Provide the [x, y] coordinate of the cell's center where the given text is located.  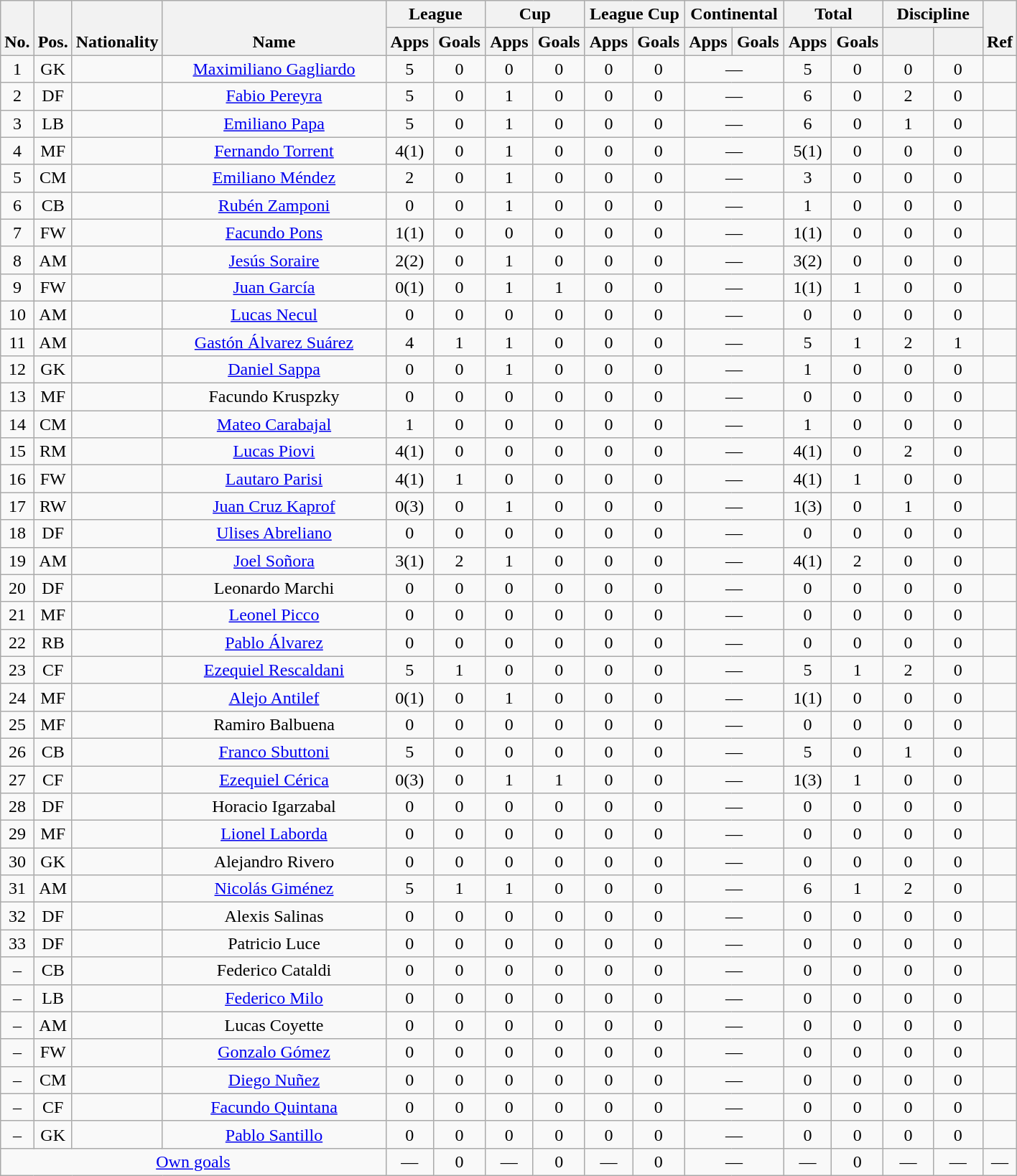
Diego Nuñez [274, 1080]
Discipline [934, 14]
Jesús Soraire [274, 260]
Gastón Álvarez Suárez [274, 342]
13 [17, 397]
25 [17, 724]
14 [17, 424]
Gonzalo Gómez [274, 1053]
Nicolás Giménez [274, 889]
28 [17, 807]
12 [17, 370]
Own goals [193, 1162]
Cup [536, 14]
Ref [1000, 28]
8 [17, 260]
Juan Cruz Kaprof [274, 506]
Ezequiel Cérica [274, 779]
11 [17, 342]
30 [17, 862]
Patricio Luce [274, 943]
23 [17, 670]
24 [17, 697]
2(2) [409, 260]
19 [17, 561]
Fabio Pereyra [274, 96]
League Cup [635, 14]
RM [53, 452]
5(1) [807, 151]
31 [17, 889]
Total [833, 14]
10 [17, 314]
Juan García [274, 287]
No. [17, 28]
Daniel Sappa [274, 370]
Rubén Zamponi [274, 205]
Maximiliano Gagliardo [274, 69]
18 [17, 533]
Alejandro Rivero [274, 862]
33 [17, 943]
29 [17, 834]
Facundo Pons [274, 233]
Pos. [53, 28]
32 [17, 916]
Leonardo Marchi [274, 588]
17 [17, 506]
Federico Milo [274, 998]
Alexis Salinas [274, 916]
Mateo Carabajal [274, 424]
RW [53, 506]
Name [274, 28]
Lucas Piovi [274, 452]
Ezequiel Rescaldani [274, 670]
Pablo Santillo [274, 1134]
Joel Soñora [274, 561]
3(1) [409, 561]
3(2) [807, 260]
Continental [734, 14]
Facundo Quintana [274, 1107]
Emiliano Papa [274, 123]
Lautaro Parisi [274, 479]
7 [17, 233]
Facundo Kruspzky [274, 397]
20 [17, 588]
Franco Sbuttoni [274, 752]
Lucas Necul [274, 314]
Ulises Abreliano [274, 533]
27 [17, 779]
Fernando Torrent [274, 151]
Lucas Coyette [274, 1025]
League [435, 14]
Ramiro Balbuena [274, 724]
Horacio Igarzabal [274, 807]
Leonel Picco [274, 615]
Lionel Laborda [274, 834]
21 [17, 615]
RB [53, 643]
Nationality [117, 28]
26 [17, 752]
22 [17, 643]
Federico Cataldi [274, 971]
Emiliano Méndez [274, 178]
9 [17, 287]
Pablo Álvarez [274, 643]
15 [17, 452]
16 [17, 479]
Alejo Antilef [274, 697]
